Determine the (X, Y) coordinate at the center of the cell enclosing the given text.  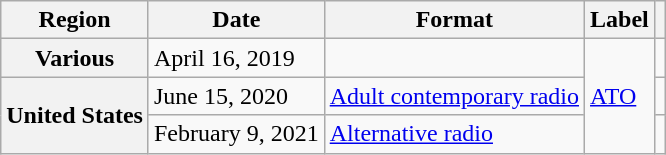
Label (620, 20)
Adult contemporary radio (454, 96)
ATO (620, 96)
June 15, 2020 (236, 96)
United States (75, 115)
Various (75, 58)
Region (75, 20)
Format (454, 20)
Alternative radio (454, 134)
April 16, 2019 (236, 58)
February 9, 2021 (236, 134)
Date (236, 20)
